Return [X, Y] of the center of cell containing provided text 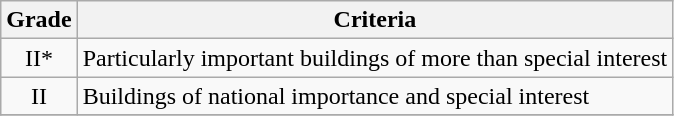
Criteria [375, 20]
II [39, 96]
Grade [39, 20]
Buildings of national importance and special interest [375, 96]
II* [39, 58]
Particularly important buildings of more than special interest [375, 58]
